Scan for the cell matching the given text and deliver its [X, Y] coordinate at center. 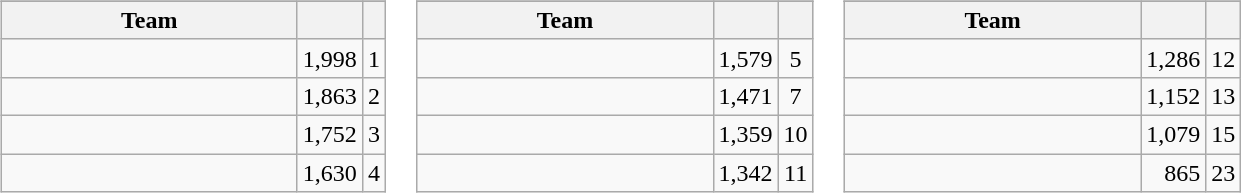
1,630 [330, 173]
23 [1224, 173]
13 [1224, 96]
1,079 [1174, 134]
12 [1224, 58]
7 [796, 96]
1,863 [330, 96]
1,286 [1174, 58]
5 [796, 58]
1,579 [746, 58]
15 [1224, 134]
1,342 [746, 173]
1,752 [330, 134]
1 [374, 58]
1,471 [746, 96]
10 [796, 134]
1,152 [1174, 96]
2 [374, 96]
11 [796, 173]
865 [1174, 173]
1,998 [330, 58]
1,359 [746, 134]
3 [374, 134]
4 [374, 173]
